Pinpoint the cell where the given text exists, returning its [X, Y] midpoint coordinate. 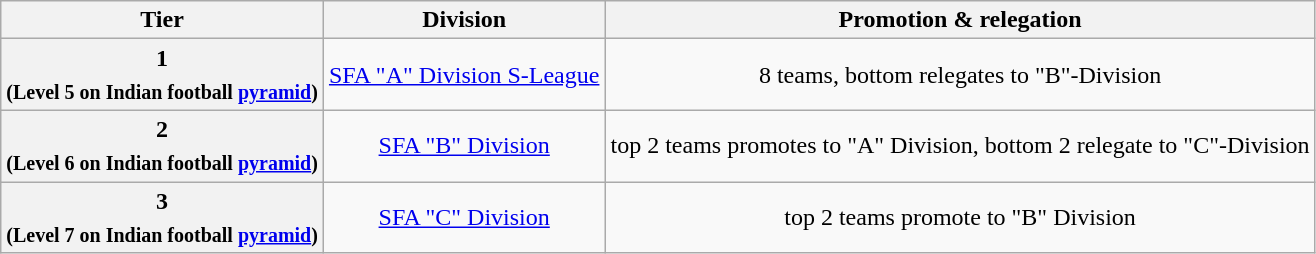
8 teams, bottom relegates to "B"-Division [960, 74]
Promotion & relegation [960, 20]
top 2 teams promote to "B" Division [960, 218]
SFA "C" Division [464, 218]
Division [464, 20]
SFA "A" Division S-League [464, 74]
Tier [162, 20]
2(Level 6 on Indian football pyramid) [162, 146]
1(Level 5 on Indian football pyramid) [162, 74]
SFA "B" Division [464, 146]
top 2 teams promotes to "A" Division, bottom 2 relegate to "C"-Division [960, 146]
3(Level 7 on Indian football pyramid) [162, 218]
